Output the [x, y] coordinate of the center of the cell containing the given text.  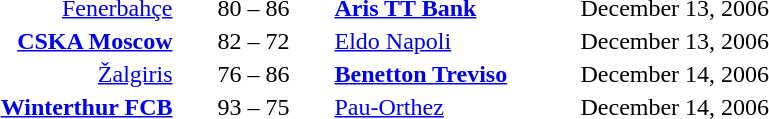
Eldo Napoli [454, 41]
76 – 86 [254, 74]
82 – 72 [254, 41]
Benetton Treviso [454, 74]
